Extract the (X, Y) coordinate from the center of the cell holding the provided text.  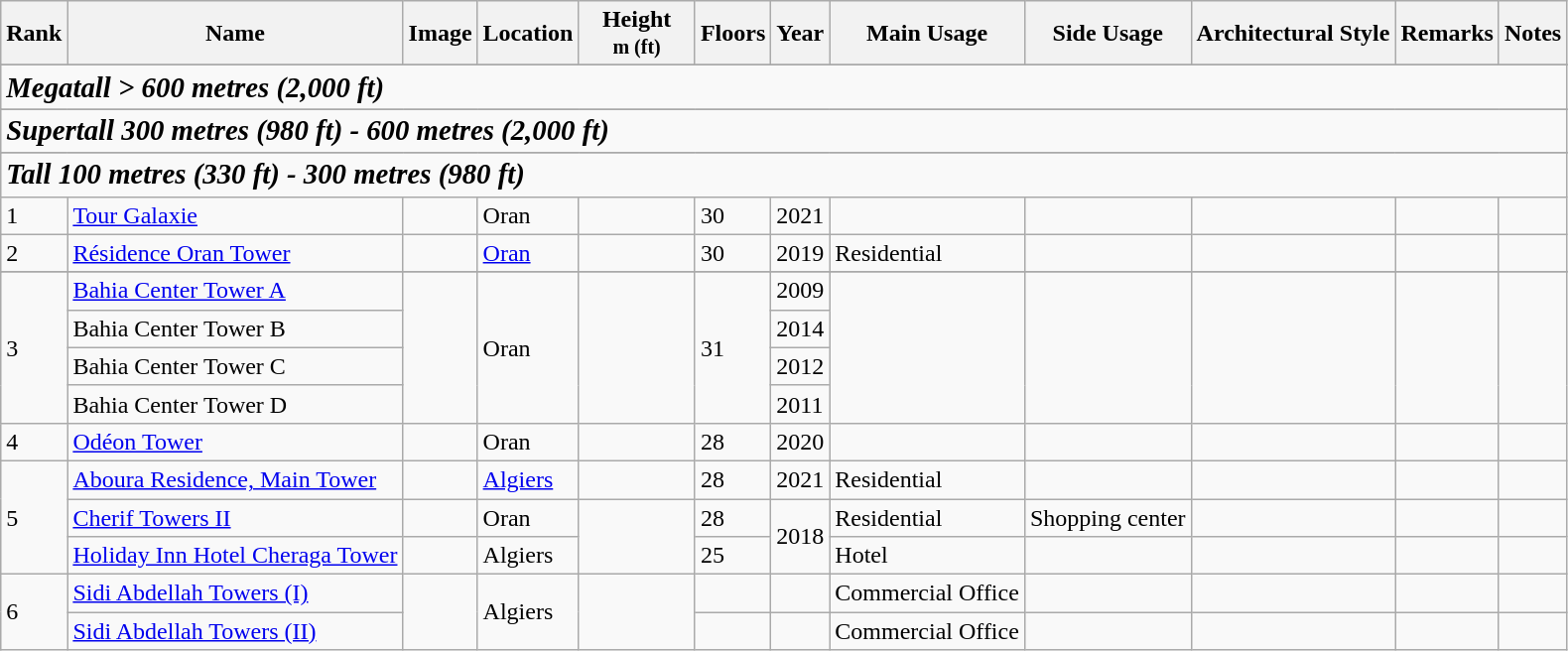
Résidence Oran Tower (235, 253)
2020 (800, 442)
Sidi Abdellah Towers (I) (235, 593)
5 (34, 517)
2012 (800, 366)
31 (732, 347)
6 (34, 612)
Aboura Residence, Main Tower (235, 479)
Bahia Center Tower C (235, 366)
Location (528, 34)
2014 (800, 328)
Megatall > 600 metres (2,000 ft) (784, 87)
Name (235, 34)
Rank (34, 34)
Holiday Inn Hotel Cheraga Tower (235, 556)
Supertall 300 metres (980 ft) - 600 metres (2,000 ft) (784, 131)
3 (34, 347)
Image (441, 34)
Tall 100 metres (330 ft) - 300 metres (980 ft) (784, 175)
2009 (800, 291)
Architectural Style (1293, 34)
Tour Galaxie (235, 215)
4 (34, 442)
2018 (800, 536)
Hotel (927, 556)
Bahia Center Tower B (235, 328)
2019 (800, 253)
Floors (732, 34)
Odéon Tower (235, 442)
Bahia Center Tower A (235, 291)
Notes (1532, 34)
Cherif Towers II (235, 517)
Remarks (1447, 34)
2 (34, 253)
Main Usage (927, 34)
2011 (800, 404)
Side Usage (1108, 34)
Year (800, 34)
25 (732, 556)
1 (34, 215)
Sidi Abdellah Towers (II) (235, 631)
Heightm (ft) (637, 34)
Shopping center (1108, 517)
Bahia Center Tower D (235, 404)
